Provide the [X, Y] coordinate of the cell's center where the given text is located.  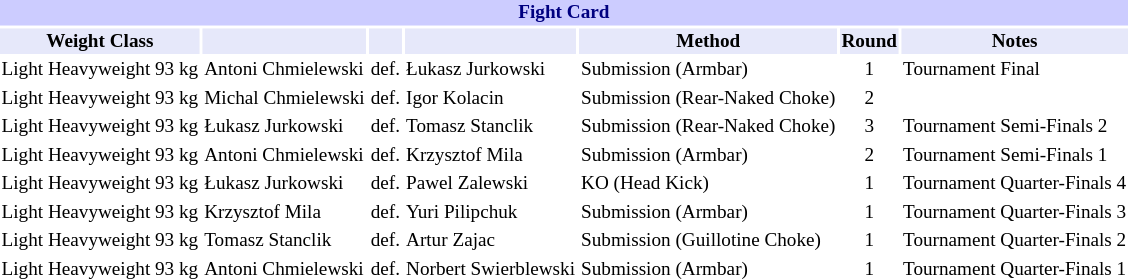
Method [708, 41]
Submission (Guillotine Choke) [708, 241]
Yuri Pilipchuk [491, 213]
Tournament Quarter-Finals 4 [1015, 184]
Round [869, 41]
Tournament Final [1015, 70]
KO (Head Kick) [708, 184]
Michal Chmielewski [284, 99]
Fight Card [564, 13]
Igor Kolacin [491, 99]
Tournament Semi-Finals 1 [1015, 155]
Tournament Quarter-Finals 2 [1015, 241]
Weight Class [100, 41]
Pawel Zalewski [491, 184]
Tournament Quarter-Finals 3 [1015, 213]
Artur Zajac [491, 241]
Notes [1015, 41]
3 [869, 127]
Tournament Semi-Finals 2 [1015, 127]
